Identify which cell holds the provided text, then report its (X, Y) central coordinate. 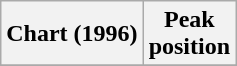
Peakposition (189, 34)
Chart (1996) (72, 34)
